Provide the [X, Y] coordinate of the cell's center where the given text is located.  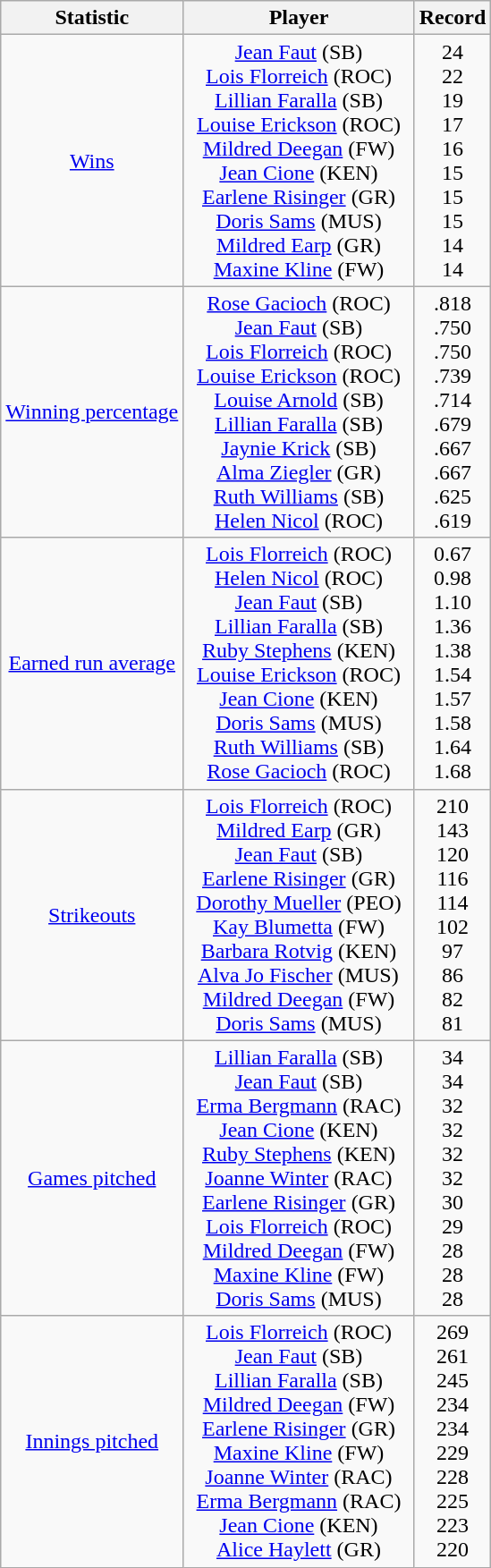
0.67 0.98 1.10 1.36 1.38 1.54 1.57 1.58 1.64 1.68 [453, 664]
269 261 245 234 234 229 228 225 223 220 [453, 1442]
Innings pitched [92, 1442]
Wins [92, 161]
.818 .750 .750 .739 .714 .679 .667 .667 .625 .619 [453, 411]
Player [299, 18]
Statistic [92, 18]
Record [453, 18]
24 22 19 17 16 15 15 15 14 14 [453, 161]
Strikeouts [92, 914]
Earned run average [92, 664]
Winning percentage [92, 411]
34 34 32 32 32 32 30 29 28 28 28 [453, 1178]
Games pitched [92, 1178]
210 143 120 116 114 102 97 86 82 81 [453, 914]
